Find where the given text appears and provide that cell's center as [x, y] coordinate. 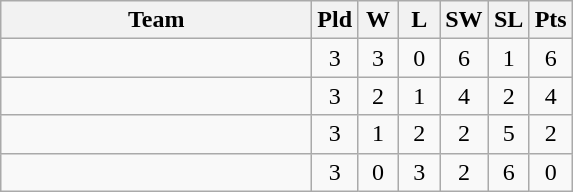
SL [508, 20]
SW [464, 20]
L [420, 20]
Team [156, 20]
W [378, 20]
5 [508, 134]
Pld [335, 20]
Pts [550, 20]
